Scan for the cell matching the given text and deliver its (x, y) coordinate at center. 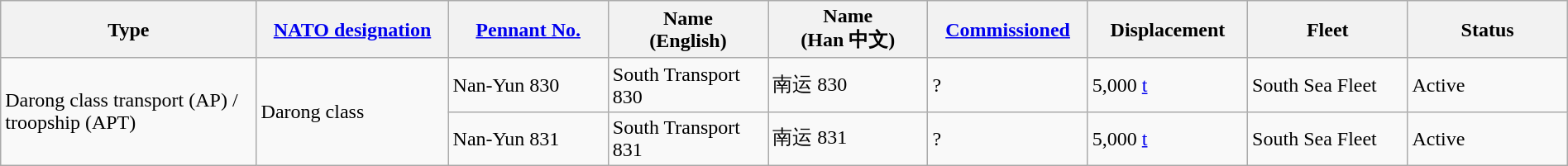
Nan-Yun 831 (528, 139)
Type (129, 30)
Pennant No. (528, 30)
Commissioned (1007, 30)
Darong class transport (AP) / troopship (APT) (129, 111)
Name(English) (688, 30)
Fleet (1328, 30)
Displacement (1168, 30)
Nan-Yun 830 (528, 84)
South Transport 831 (688, 139)
South Transport 830 (688, 84)
Status (1487, 30)
Name(Han 中文) (849, 30)
南运 830 (849, 84)
Darong class (352, 111)
南运 831 (849, 139)
NATO designation (352, 30)
